Output the (x, y) coordinate of the center of the cell containing the given text.  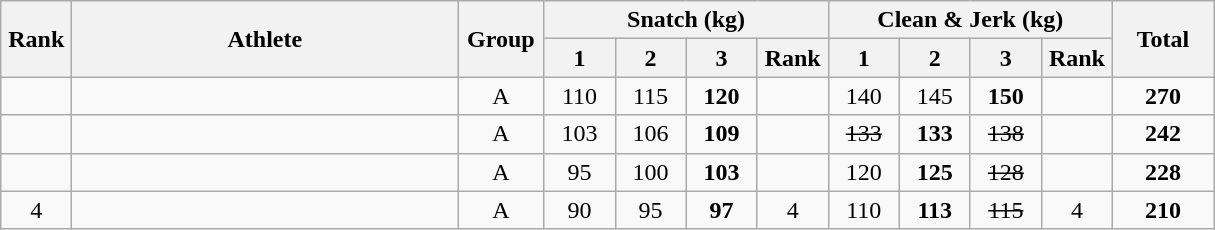
140 (864, 96)
Group (501, 39)
150 (1006, 96)
210 (1162, 210)
113 (934, 210)
97 (722, 210)
138 (1006, 134)
228 (1162, 172)
106 (650, 134)
109 (722, 134)
Athlete (265, 39)
Total (1162, 39)
90 (580, 210)
Snatch (kg) (686, 20)
Clean & Jerk (kg) (970, 20)
128 (1006, 172)
145 (934, 96)
242 (1162, 134)
100 (650, 172)
270 (1162, 96)
125 (934, 172)
